Extract the (X, Y) coordinate from the center of the cell holding the provided text.  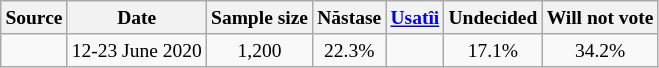
Sample size (259, 18)
17.1% (493, 50)
Date (136, 18)
1,200 (259, 50)
12-23 June 2020 (136, 50)
22.3% (350, 50)
Source (34, 18)
Usatîi (415, 18)
Will not vote (600, 18)
Năstase (350, 18)
34.2% (600, 50)
Undecided (493, 18)
